Extract the [X, Y] coordinate from the center of the cell holding the provided text.  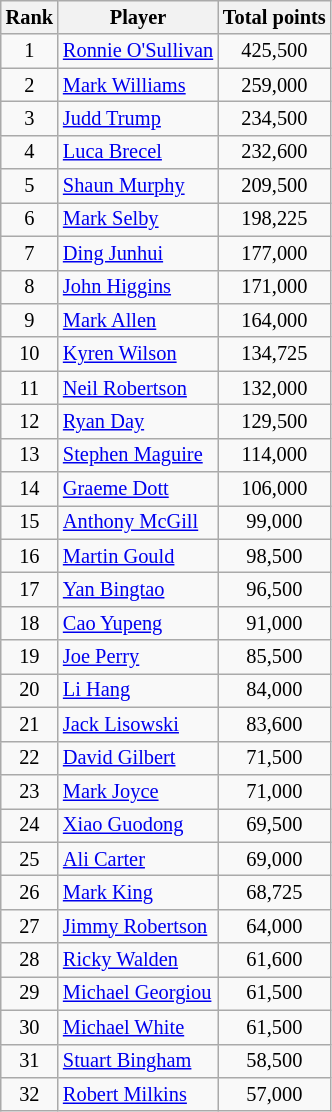
Mark King [138, 892]
Luca Brecel [138, 152]
13 [30, 455]
232,600 [274, 152]
David Gilbert [138, 758]
24 [30, 825]
18 [30, 623]
99,000 [274, 522]
11 [30, 388]
Shaun Murphy [138, 186]
19 [30, 657]
Ding Junhui [138, 253]
1 [30, 51]
Robert Milkins [138, 1094]
Michael Georgiou [138, 993]
Total points [274, 17]
17 [30, 589]
Rank [30, 17]
Michael White [138, 1027]
Ronnie O'Sullivan [138, 51]
Kyren Wilson [138, 354]
134,725 [274, 354]
164,000 [274, 320]
14 [30, 489]
Ricky Walden [138, 960]
177,000 [274, 253]
Yan Bingtao [138, 589]
2 [30, 85]
30 [30, 1027]
Player [138, 17]
57,000 [274, 1094]
3 [30, 118]
9 [30, 320]
Jimmy Robertson [138, 926]
12 [30, 421]
16 [30, 556]
31 [30, 1061]
26 [30, 892]
6 [30, 219]
132,000 [274, 388]
114,000 [274, 455]
209,500 [274, 186]
64,000 [274, 926]
68,725 [274, 892]
20 [30, 690]
Judd Trump [138, 118]
69,500 [274, 825]
Mark Joyce [138, 791]
Ryan Day [138, 421]
Martin Gould [138, 556]
Cao Yupeng [138, 623]
27 [30, 926]
234,500 [274, 118]
85,500 [274, 657]
425,500 [274, 51]
83,600 [274, 724]
61,600 [274, 960]
Stephen Maguire [138, 455]
29 [30, 993]
Li Hang [138, 690]
171,000 [274, 287]
5 [30, 186]
22 [30, 758]
John Higgins [138, 287]
10 [30, 354]
58,500 [274, 1061]
69,000 [274, 859]
4 [30, 152]
198,225 [274, 219]
Ali Carter [138, 859]
Stuart Bingham [138, 1061]
28 [30, 960]
84,000 [274, 690]
Mark Allen [138, 320]
Neil Robertson [138, 388]
15 [30, 522]
98,500 [274, 556]
23 [30, 791]
106,000 [274, 489]
32 [30, 1094]
Mark Williams [138, 85]
8 [30, 287]
91,000 [274, 623]
25 [30, 859]
Mark Selby [138, 219]
Jack Lisowski [138, 724]
96,500 [274, 589]
71,000 [274, 791]
Joe Perry [138, 657]
71,500 [274, 758]
Graeme Dott [138, 489]
129,500 [274, 421]
259,000 [274, 85]
Anthony McGill [138, 522]
Xiao Guodong [138, 825]
7 [30, 253]
21 [30, 724]
